Determine the [X, Y] coordinate at the center of the cell enclosing the given text.  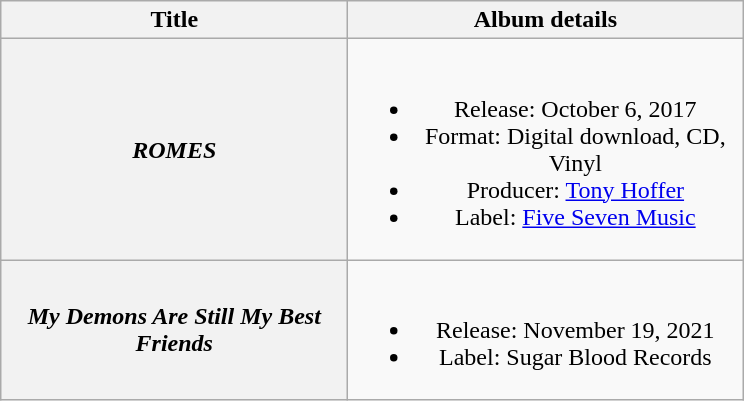
Release: November 19, 2021Label: Sugar Blood Records [546, 330]
ROMES [174, 150]
My Demons Are Still My Best Friends [174, 330]
Album details [546, 20]
Release: October 6, 2017Format: Digital download, CD, VinylProducer: Tony HofferLabel: Five Seven Music [546, 150]
Title [174, 20]
